Pinpoint the cell where the given text exists, returning its [X, Y] midpoint coordinate. 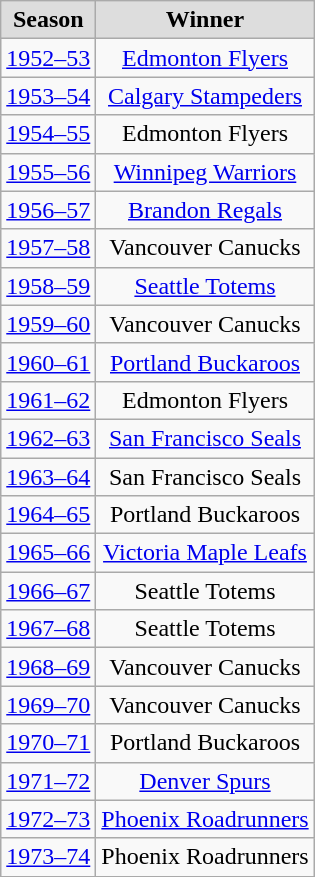
Calgary Stampeders [205, 96]
1956–57 [48, 210]
Winner [205, 20]
1953–54 [48, 96]
1965–66 [48, 553]
1973–74 [48, 857]
Denver Spurs [205, 781]
1954–55 [48, 134]
Victoria Maple Leafs [205, 553]
1968–69 [48, 667]
1960–61 [48, 362]
1964–65 [48, 515]
1959–60 [48, 324]
Winnipeg Warriors [205, 172]
Season [48, 20]
Brandon Regals [205, 210]
1962–63 [48, 438]
1966–67 [48, 591]
1967–68 [48, 629]
1955–56 [48, 172]
1963–64 [48, 477]
1970–71 [48, 743]
1969–70 [48, 705]
1957–58 [48, 248]
1971–72 [48, 781]
1972–73 [48, 819]
1958–59 [48, 286]
1961–62 [48, 400]
1952–53 [48, 58]
